Determine the (X, Y) coordinate at the center of the cell enclosing the given text.  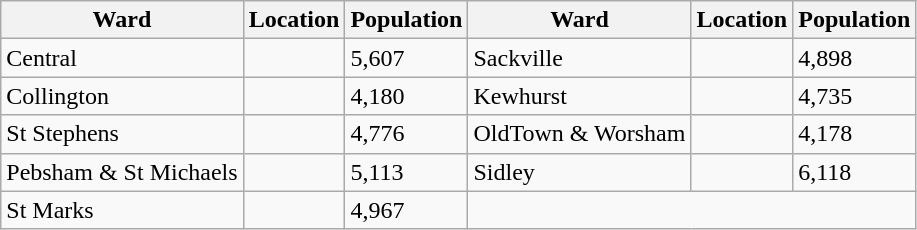
Central (122, 58)
Sackville (580, 58)
4,178 (854, 134)
4,735 (854, 96)
4,898 (854, 58)
5,113 (406, 172)
4,967 (406, 210)
St Stephens (122, 134)
4,776 (406, 134)
Collington (122, 96)
4,180 (406, 96)
Sidley (580, 172)
St Marks (122, 210)
Pebsham & St Michaels (122, 172)
Kewhurst (580, 96)
5,607 (406, 58)
OldTown & Worsham (580, 134)
6,118 (854, 172)
